For the text-containing cell, return its midpoint in (X, Y) coordinate format. 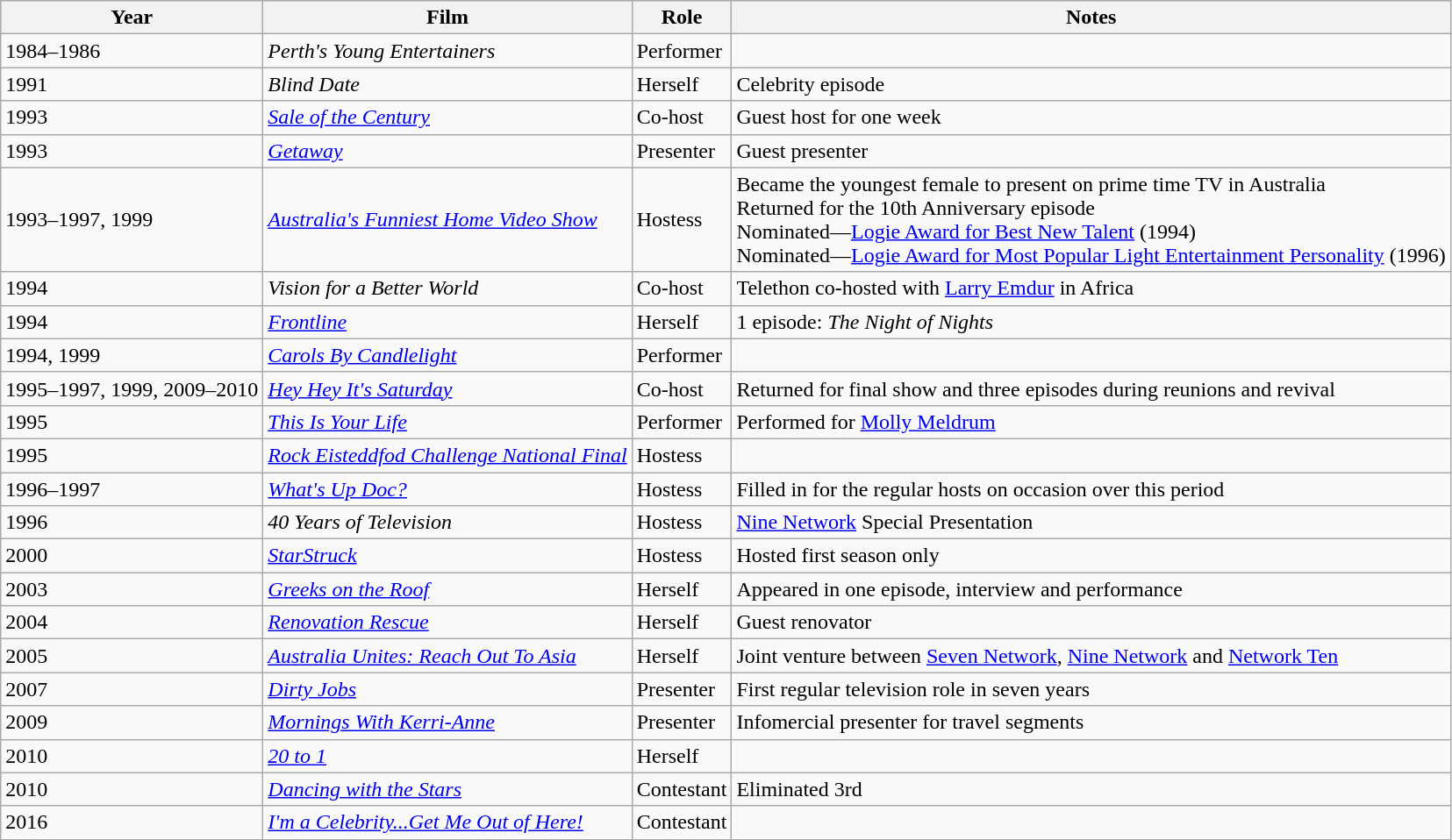
Greeks on the Roof (447, 589)
2003 (132, 589)
Celebrity episode (1091, 84)
2009 (132, 723)
Nine Network Special Presentation (1091, 523)
Film (447, 18)
This Is Your Life (447, 422)
Blind Date (447, 84)
2004 (132, 623)
1991 (132, 84)
Role (682, 18)
2016 (132, 822)
Perth's Young Entertainers (447, 51)
Performed for Molly Meldrum (1091, 422)
Sale of the Century (447, 117)
Dancing with the Stars (447, 789)
1994, 1999 (132, 355)
Mornings With Kerri-Anne (447, 723)
1996 (132, 523)
1996–1997 (132, 488)
Australia Unites: Reach Out To Asia (447, 656)
What's Up Doc? (447, 488)
1993–1997, 1999 (132, 219)
Guest renovator (1091, 623)
I'm a Celebrity...Get Me Out of Here! (447, 822)
Hey Hey It's Saturday (447, 388)
First regular television role in seven years (1091, 689)
Notes (1091, 18)
2005 (132, 656)
Australia's Funniest Home Video Show (447, 219)
Filled in for the regular hosts on occasion over this period (1091, 488)
2007 (132, 689)
Renovation Rescue (447, 623)
Rock Eisteddfod Challenge National Final (447, 455)
Returned for final show and three episodes during reunions and revival (1091, 388)
Year (132, 18)
Hosted first season only (1091, 556)
StarStruck (447, 556)
20 to 1 (447, 756)
1995–1997, 1999, 2009–2010 (132, 388)
Vision for a Better World (447, 288)
Getaway (447, 151)
40 Years of Television (447, 523)
2000 (132, 556)
Eliminated 3rd (1091, 789)
Dirty Jobs (447, 689)
Telethon co-hosted with Larry Emdur in Africa (1091, 288)
1984–1986 (132, 51)
Guest presenter (1091, 151)
Frontline (447, 322)
Appeared in one episode, interview and performance (1091, 589)
1 episode: The Night of Nights (1091, 322)
Carols By Candlelight (447, 355)
Joint venture between Seven Network, Nine Network and Network Ten (1091, 656)
Infomercial presenter for travel segments (1091, 723)
Guest host for one week (1091, 117)
